Identify which cell holds the provided text, then report its [X, Y] central coordinate. 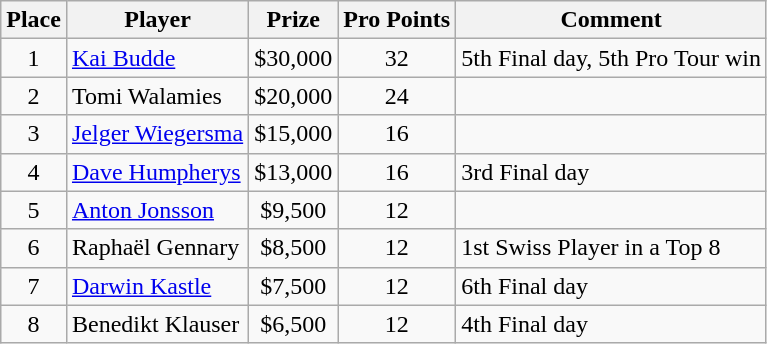
5th Final day, 5th Pro Tour win [612, 58]
8 [34, 324]
Dave Humpherys [157, 172]
$15,000 [294, 134]
Prize [294, 20]
$6,500 [294, 324]
Comment [612, 20]
$8,500 [294, 248]
Raphaël Gennary [157, 248]
6 [34, 248]
6th Final day [612, 286]
$30,000 [294, 58]
3rd Final day [612, 172]
4 [34, 172]
3 [34, 134]
Benedikt Klauser [157, 324]
Player [157, 20]
$9,500 [294, 210]
5 [34, 210]
Anton Jonsson [157, 210]
$20,000 [294, 96]
Darwin Kastle [157, 286]
$13,000 [294, 172]
Place [34, 20]
Tomi Walamies [157, 96]
4th Final day [612, 324]
2 [34, 96]
1 [34, 58]
32 [397, 58]
1st Swiss Player in a Top 8 [612, 248]
Kai Budde [157, 58]
7 [34, 286]
$7,500 [294, 286]
Pro Points [397, 20]
24 [397, 96]
Jelger Wiegersma [157, 134]
